Extract the (x, y) coordinate from the center of the cell holding the provided text.  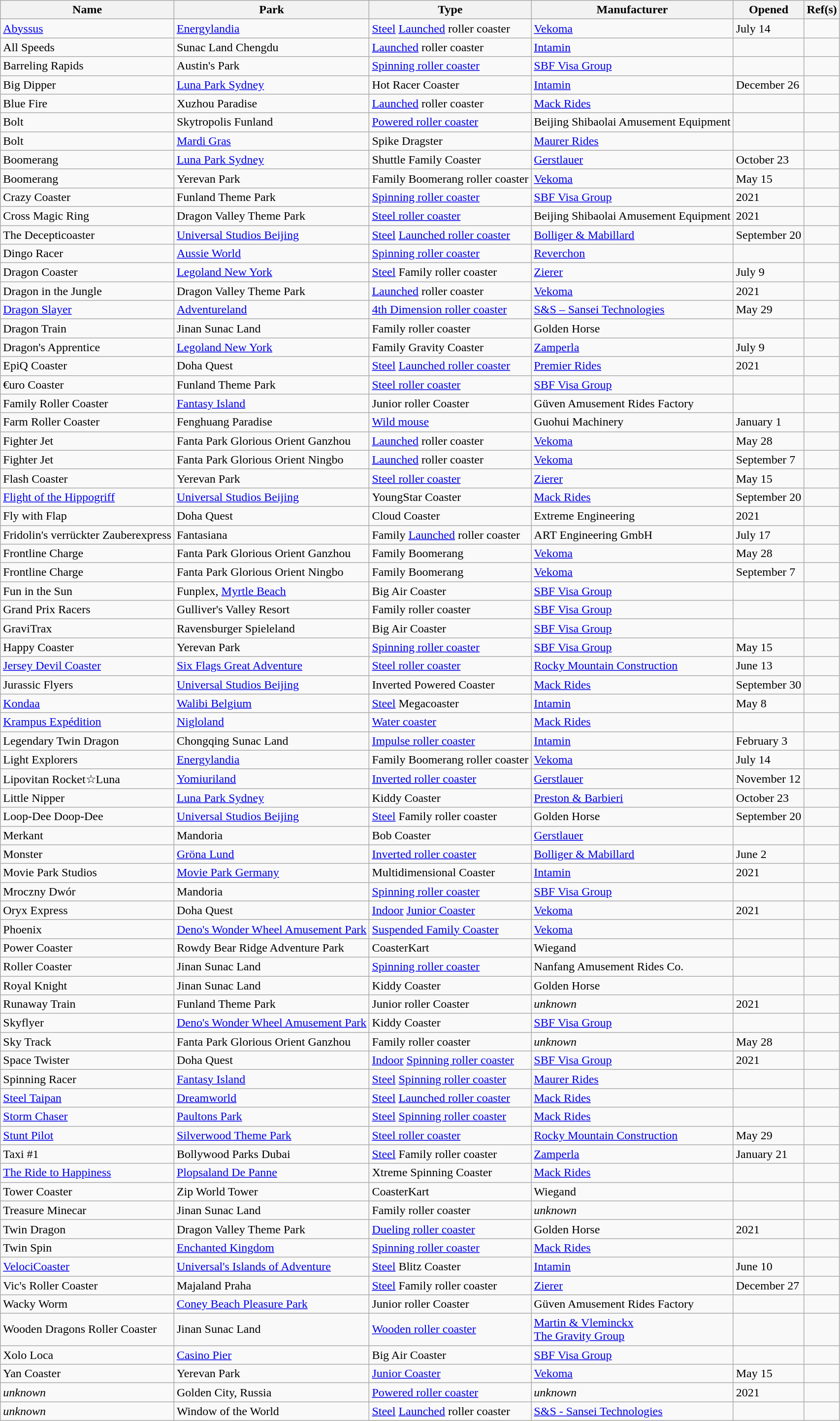
Guohui Machinery (632, 422)
Austin's Park (271, 66)
Gulliver's Valley Resort (271, 610)
Wooden Dragons Roller Coaster (88, 1330)
Dueling roller coaster (450, 1229)
Light Explorers (88, 760)
Family Gravity Coaster (450, 347)
Dreamworld (271, 1098)
Name (88, 10)
Crazy Coaster (88, 197)
Fantasiana (271, 534)
February 3 (769, 741)
Sunac Land Chengdu (271, 47)
Ravensburger Spieleland (271, 628)
Impulse roller coaster (450, 741)
Premier Rides (632, 366)
Skytropolis Funland (271, 122)
Loop-Dee Doop-Dee (88, 817)
Nigloland (271, 722)
November 12 (769, 779)
Monster (88, 854)
September 30 (769, 685)
Twin Dragon (88, 1229)
Silverwood Theme Park (271, 1135)
Spinning Racer (88, 1079)
Indoor Junior Coaster (450, 910)
Abyssus (88, 29)
Runaway Train (88, 1004)
Oryx Express (88, 910)
Royal Knight (88, 986)
Lipovitan Rocket☆Luna (88, 779)
Krampus Expédition (88, 722)
S&S - Sansei Technologies (632, 1411)
Opened (769, 10)
Junior Coaster (450, 1374)
Barreling Rapids (88, 66)
Vic's Roller Coaster (88, 1285)
Dragon Coaster (88, 272)
Aussie World (271, 254)
Skyflyer (88, 1023)
Movie Park Germany (271, 873)
Farm Roller Coaster (88, 422)
Sky Track (88, 1042)
Treasure Minecar (88, 1210)
Xuzhou Paradise (271, 103)
Six Flags Great Adventure (271, 666)
Little Nipper (88, 798)
Power Coaster (88, 948)
Gröna Lund (271, 854)
Extreme Engineering (632, 516)
Dragon in the Jungle (88, 291)
GraviTrax (88, 628)
Fenghuang Paradise (271, 422)
Plopsaland De Panne (271, 1173)
Jersey Devil Coaster (88, 666)
€uro Coaster (88, 385)
Fridolin's verrückter Zauberexpress (88, 534)
May 8 (769, 703)
Storm Chaser (88, 1117)
Majaland Praha (271, 1285)
Golden City, Russia (271, 1392)
YoungStar Coaster (450, 497)
ART Engineering GmbH (632, 534)
Mardi Gras (271, 141)
Yomiuriland (271, 779)
VelociCoaster (88, 1266)
Cloud Coaster (450, 516)
Casino Pier (271, 1355)
Merkant (88, 835)
Reverchon (632, 254)
All Speeds (88, 47)
Ref(s) (822, 10)
June 13 (769, 666)
Stunt Pilot (88, 1135)
Bollywood Parks Dubai (271, 1154)
June 10 (769, 1266)
Legendary Twin Dragon (88, 741)
Universal's Islands of Adventure (271, 1266)
Bob Coaster (450, 835)
Fly with Flap (88, 516)
January 21 (769, 1154)
S&S – Sansei Technologies (632, 310)
Cross Magic Ring (88, 216)
Dragon Train (88, 329)
Preston & Barbieri (632, 798)
Wooden roller coaster (450, 1330)
Hot Racer Coaster (450, 85)
Movie Park Studios (88, 873)
Phoenix (88, 929)
4th Dimension roller coaster (450, 310)
Wild mouse (450, 422)
Big Dipper (88, 85)
Manufacturer (632, 10)
Happy Coaster (88, 647)
Type (450, 10)
Adventureland (271, 310)
Yan Coaster (88, 1374)
Mroczny Dwór (88, 892)
Steel Blitz Coaster (450, 1266)
Xtreme Spinning Coaster (450, 1173)
Jurassic Flyers (88, 685)
Nanfang Amusement Rides Co. (632, 966)
Flash Coaster (88, 478)
Kondaa (88, 703)
December 27 (769, 1285)
Paultons Park (271, 1117)
The Ride to Happiness (88, 1173)
Flight of the Hippogriff (88, 497)
July 17 (769, 534)
Spike Dragster (450, 141)
Tower Coaster (88, 1191)
December 26 (769, 85)
Martin & Vleminckx The Gravity Group (632, 1330)
Family Launched roller coaster (450, 534)
Family Roller Coaster (88, 403)
Inverted Powered Coaster (450, 685)
Taxi #1 (88, 1154)
Funplex, Myrtle Beach (271, 591)
Twin Spin (88, 1248)
Fun in the Sun (88, 591)
Chongqing Sunac Land (271, 741)
January 1 (769, 422)
Space Twister (88, 1060)
Shuttle Family Coaster (450, 160)
Walibi Belgium (271, 703)
EpiQ Coaster (88, 366)
Multidimensional Coaster (450, 873)
Water coaster (450, 722)
Wacky Worm (88, 1304)
Suspended Family Coaster (450, 929)
Park (271, 10)
Steel Taipan (88, 1098)
Zip World Tower (271, 1191)
Dingo Racer (88, 254)
Coney Beach Pleasure Park (271, 1304)
Grand Prix Racers (88, 610)
Dragon Slayer (88, 310)
Window of the World (271, 1411)
June 2 (769, 854)
Enchanted Kingdom (271, 1248)
Blue Fire (88, 103)
Steel Megacoaster (450, 703)
The Decepticoaster (88, 235)
Xolo Loca (88, 1355)
Indoor Spinning roller coaster (450, 1060)
Rowdy Bear Ridge Adventure Park (271, 948)
Dragon's Apprentice (88, 347)
Roller Coaster (88, 966)
